Return [x, y] of the center of cell containing provided text 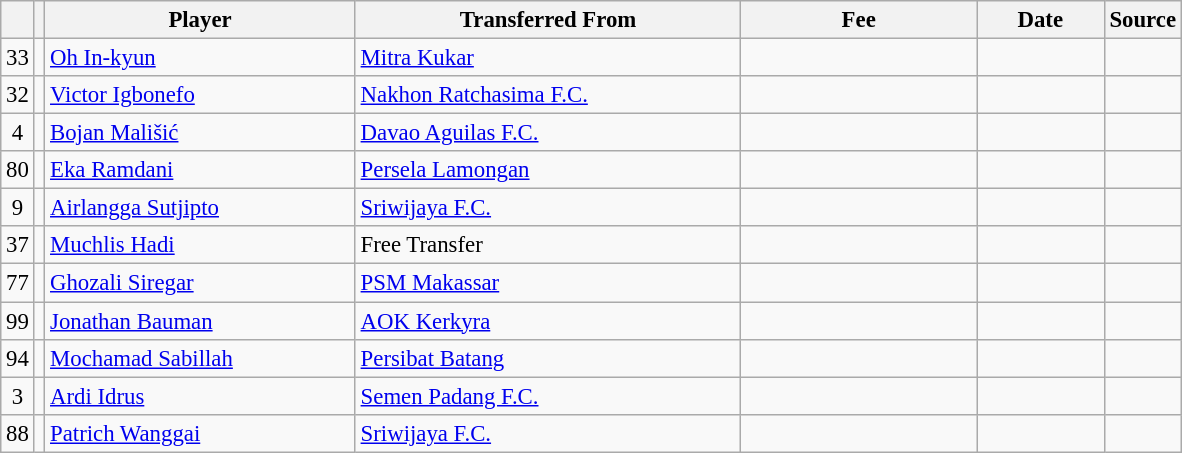
Transferred From [548, 20]
80 [18, 170]
88 [18, 433]
Muchlis Hadi [200, 245]
Eka Ramdani [200, 170]
Ardi Idrus [200, 396]
Victor Igbonefo [200, 95]
Nakhon Ratchasima F.C. [548, 95]
3 [18, 396]
Player [200, 20]
9 [18, 208]
Fee [859, 20]
Airlangga Sutjipto [200, 208]
Mitra Kukar [548, 58]
Date [1040, 20]
Patrich Wanggai [200, 433]
Ghozali Siregar [200, 283]
99 [18, 321]
Jonathan Bauman [200, 321]
32 [18, 95]
Persibat Batang [548, 358]
Davao Aguilas F.C. [548, 133]
Bojan Mališić [200, 133]
Source [1142, 20]
PSM Makassar [548, 283]
Free Transfer [548, 245]
Mochamad Sabillah [200, 358]
33 [18, 58]
Semen Padang F.C. [548, 396]
Oh In-kyun [200, 58]
4 [18, 133]
77 [18, 283]
Persela Lamongan [548, 170]
94 [18, 358]
AOK Kerkyra [548, 321]
37 [18, 245]
